Scan for the cell matching the given text and deliver its (x, y) coordinate at center. 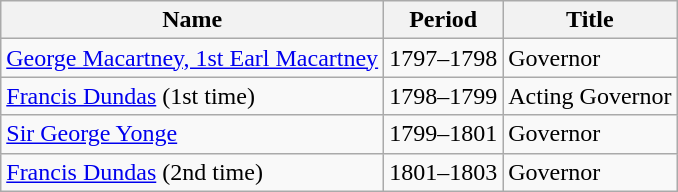
Period (444, 20)
Name (192, 20)
1797–1798 (444, 58)
Title (590, 20)
Acting Governor (590, 96)
George Macartney, 1st Earl Macartney (192, 58)
1801–1803 (444, 172)
Francis Dundas (1st time) (192, 96)
1799–1801 (444, 134)
Francis Dundas (2nd time) (192, 172)
1798–1799 (444, 96)
Sir George Yonge (192, 134)
